Detect which cell encompasses the target text, then output its [x, y] center coordinate. 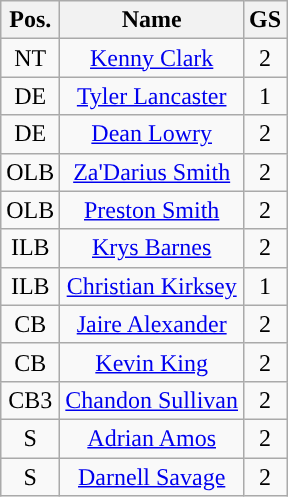
Kenny Clark [152, 58]
Chandon Sullivan [152, 400]
Pos. [30, 20]
GS [266, 20]
Kevin King [152, 362]
NT [30, 58]
CB3 [30, 400]
Tyler Lancaster [152, 96]
Preston Smith [152, 210]
Za'Darius Smith [152, 172]
Christian Kirksey [152, 286]
Krys Barnes [152, 248]
Dean Lowry [152, 134]
Darnell Savage [152, 477]
Name [152, 20]
Jaire Alexander [152, 324]
Adrian Amos [152, 438]
